Output the [x, y] coordinate of the center of the cell containing the given text.  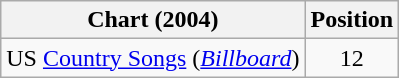
US Country Songs (Billboard) [153, 58]
Chart (2004) [153, 20]
12 [352, 58]
Position [352, 20]
